Return the [X, Y] coordinate for the center point of the cell that contains the specified text.  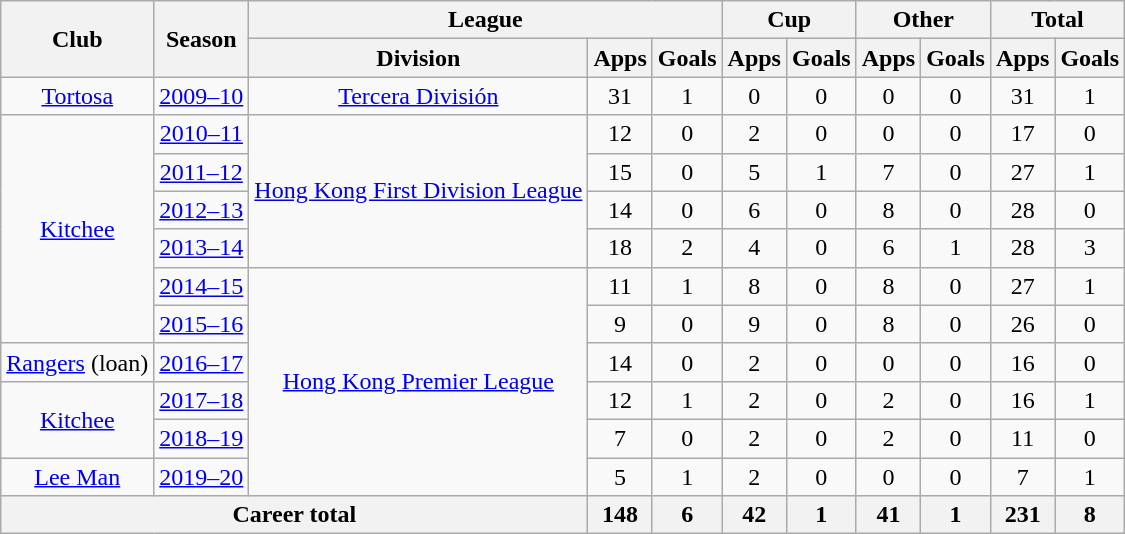
2010–11 [202, 134]
Total [1057, 20]
148 [620, 515]
2013–14 [202, 248]
2019–20 [202, 477]
4 [754, 248]
18 [620, 248]
Tercera División [418, 96]
2015–16 [202, 324]
2012–13 [202, 210]
Career total [294, 515]
41 [888, 515]
2011–12 [202, 172]
Other [923, 20]
42 [754, 515]
League [486, 20]
Lee Man [78, 477]
15 [620, 172]
2014–15 [202, 286]
Hong Kong Premier League [418, 381]
17 [1022, 134]
Hong Kong First Division League [418, 191]
2018–19 [202, 438]
Rangers (loan) [78, 362]
Division [418, 58]
Club [78, 39]
26 [1022, 324]
2017–18 [202, 400]
2009–10 [202, 96]
231 [1022, 515]
Season [202, 39]
2016–17 [202, 362]
Tortosa [78, 96]
3 [1090, 248]
Cup [789, 20]
